Scan for the cell matching the given text and deliver its [x, y] coordinate at center. 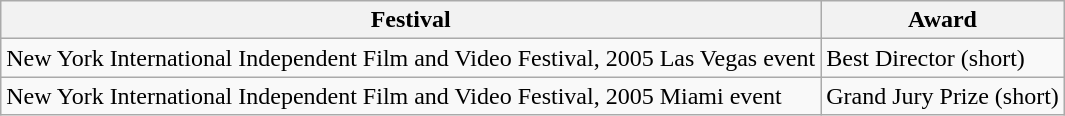
New York International Independent Film and Video Festival, 2005 Las Vegas event [411, 58]
Festival [411, 20]
Grand Jury Prize (short) [943, 96]
New York International Independent Film and Video Festival, 2005 Miami event [411, 96]
Award [943, 20]
Best Director (short) [943, 58]
